Detect which cell encompasses the target text, then output its (x, y) center coordinate. 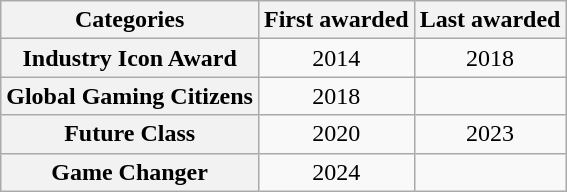
Global Gaming Citizens (130, 96)
Categories (130, 20)
Last awarded (490, 20)
Game Changer (130, 172)
2020 (336, 134)
Industry Icon Award (130, 58)
2014 (336, 58)
2024 (336, 172)
2023 (490, 134)
First awarded (336, 20)
Future Class (130, 134)
